For the text-containing cell, return its midpoint in (x, y) coordinate format. 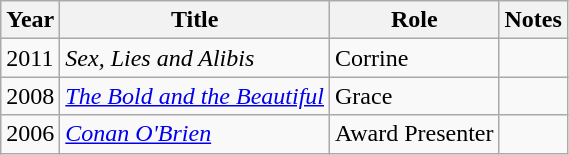
Role (414, 20)
Notes (533, 20)
Corrine (414, 58)
Conan O'Brien (195, 134)
2006 (30, 134)
Grace (414, 96)
Award Presenter (414, 134)
Sex, Lies and Alibis (195, 58)
Year (30, 20)
The Bold and the Beautiful (195, 96)
2011 (30, 58)
2008 (30, 96)
Title (195, 20)
